For the text-containing cell, return its midpoint in (X, Y) coordinate format. 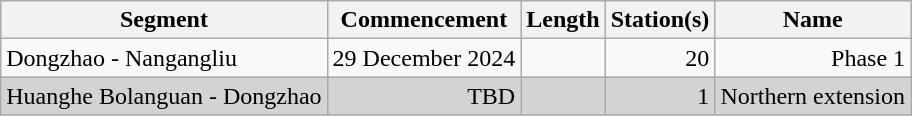
Name (813, 20)
Length (563, 20)
Phase 1 (813, 58)
TBD (424, 96)
Station(s) (660, 20)
29 December 2024 (424, 58)
Commencement (424, 20)
Huanghe Bolanguan - Dongzhao (164, 96)
Northern extension (813, 96)
Dongzhao - Nangangliu (164, 58)
20 (660, 58)
Segment (164, 20)
1 (660, 96)
